Capture the cell that displays the provided text and extract its [x, y] central coordinate. 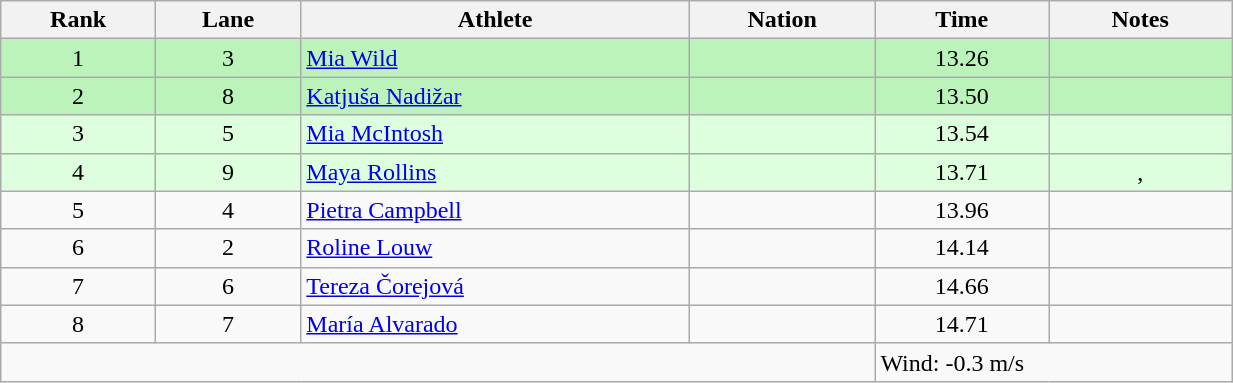
María Alvarado [496, 324]
Lane [228, 20]
14.14 [962, 248]
Roline Louw [496, 248]
14.71 [962, 324]
Maya Rollins [496, 172]
Athlete [496, 20]
Tereza Čorejová [496, 286]
Mia Wild [496, 58]
Katjuša Nadižar [496, 96]
Nation [782, 20]
13.50 [962, 96]
9 [228, 172]
13.71 [962, 172]
13.96 [962, 210]
14.66 [962, 286]
1 [78, 58]
, [1140, 172]
Wind: -0.3 m/s [1054, 362]
Time [962, 20]
13.26 [962, 58]
Pietra Campbell [496, 210]
Notes [1140, 20]
13.54 [962, 134]
Mia McIntosh [496, 134]
Rank [78, 20]
